Provide the [X, Y] coordinate of the cell's center where the given text is located.  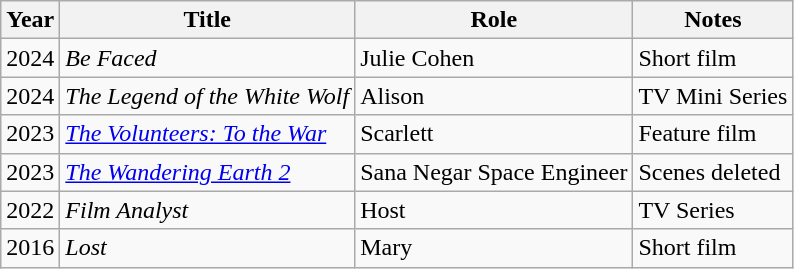
Feature film [713, 134]
Lost [208, 248]
Mary [494, 248]
Year [30, 20]
Title [208, 20]
The Legend of the White Wolf [208, 96]
Scarlett [494, 134]
Role [494, 20]
Be Faced [208, 58]
TV Mini Series [713, 96]
The Wandering Earth 2 [208, 172]
TV Series [713, 210]
Julie Cohen [494, 58]
2016 [30, 248]
The Volunteers: To the War [208, 134]
Notes [713, 20]
Host [494, 210]
Scenes deleted [713, 172]
Alison [494, 96]
2022 [30, 210]
Sana Negar Space Engineer [494, 172]
Film Analyst [208, 210]
